Find where the given text appears and provide that cell's center as [x, y] coordinate. 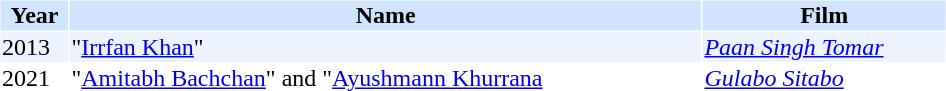
Name [386, 15]
Film [824, 15]
2013 [34, 47]
Paan Singh Tomar [824, 47]
"Irrfan Khan" [386, 47]
Year [34, 15]
